Provide the (X, Y) coordinate of the cell's center where the given text is located.  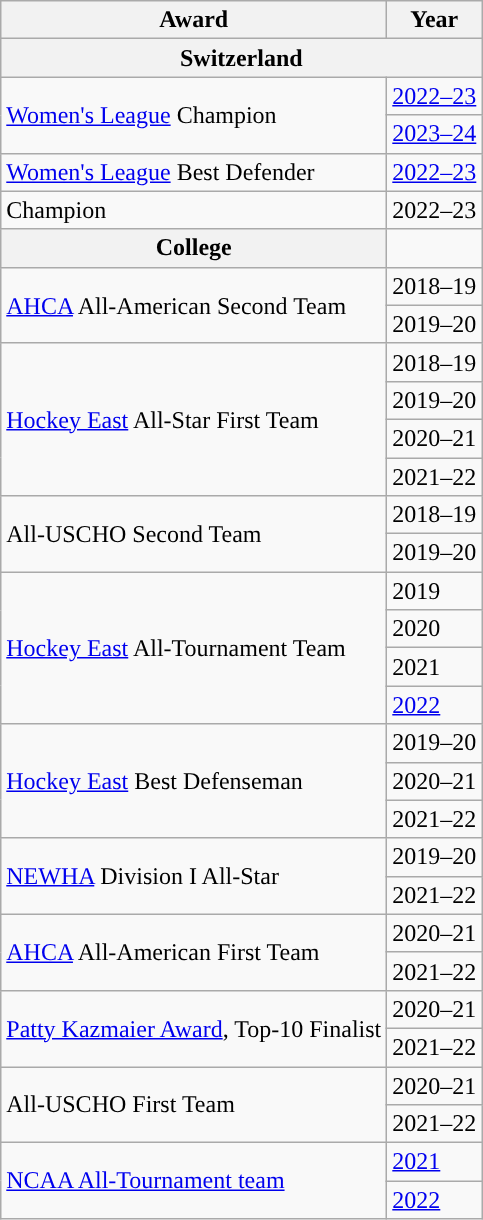
Champion (194, 210)
2020 (434, 629)
NEWHA Division I All-Star (194, 876)
Women's League Best Defender (194, 172)
College (194, 248)
Patty Kazmaier Award, Top-10 Finalist (194, 1028)
Women's League Champion (194, 115)
AHCA All-American Second Team (194, 305)
AHCA All-American First Team (194, 952)
NCAA All-Tournament team (194, 1181)
Hockey East Best Defenseman (194, 781)
Hockey East All-Star First Team (194, 419)
2023–24 (434, 134)
Year (434, 20)
All-USCHO Second Team (194, 534)
Switzerland (242, 58)
2019 (434, 591)
Hockey East All-Tournament Team (194, 648)
All-USCHO First Team (194, 1104)
Award (194, 20)
